Identify which cell holds the provided text, then report its [x, y] central coordinate. 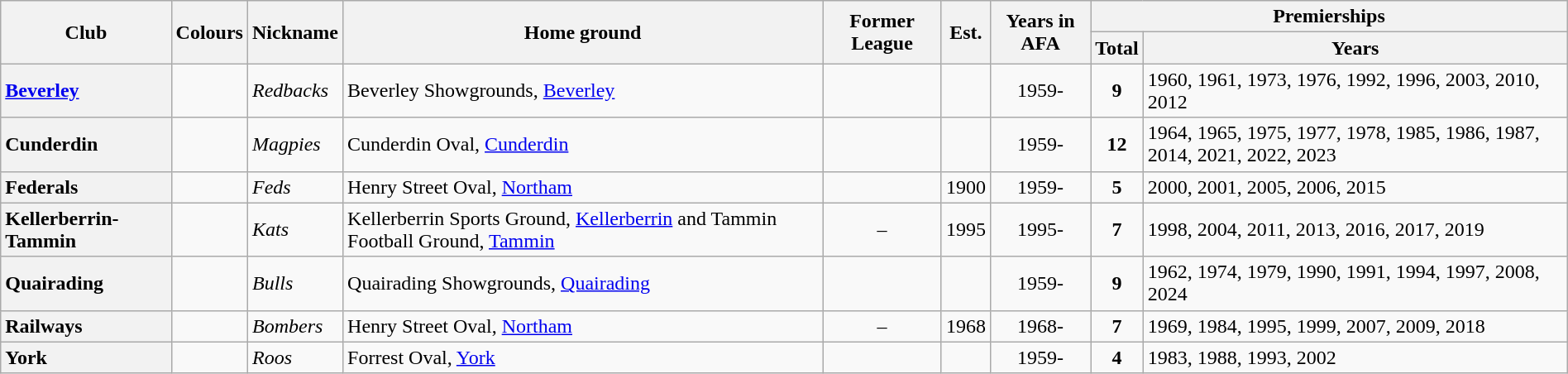
Federals [86, 187]
Years in AFA [1040, 32]
Nickname [294, 32]
Est. [966, 32]
Premierships [1330, 17]
Total [1117, 48]
4 [1117, 357]
Kellerberrin Sports Ground, Kellerberrin and Tammin Football Ground, Tammin [583, 230]
Magpies [294, 144]
Colours [209, 32]
Kellerberrin-Tammin [86, 230]
Years [1355, 48]
Bulls [294, 283]
Bombers [294, 326]
Home ground [583, 32]
1962, 1974, 1979, 1990, 1991, 1994, 1997, 2008, 2024 [1355, 283]
12 [1117, 144]
Feds [294, 187]
1969, 1984, 1995, 1999, 2007, 2009, 2018 [1355, 326]
Quairading [86, 283]
1900 [966, 187]
Redbacks [294, 91]
Quairading Showgrounds, Quairading [583, 283]
1968- [1040, 326]
5 [1117, 187]
Former League [882, 32]
Club [86, 32]
Forrest Oval, York [583, 357]
Beverley Showgrounds, Beverley [583, 91]
1998, 2004, 2011, 2013, 2016, 2017, 2019 [1355, 230]
1960, 1961, 1973, 1976, 1992, 1996, 2003, 2010, 2012 [1355, 91]
2000, 2001, 2005, 2006, 2015 [1355, 187]
Cunderdin [86, 144]
1983, 1988, 1993, 2002 [1355, 357]
York [86, 357]
Kats [294, 230]
1995- [1040, 230]
1995 [966, 230]
Cunderdin Oval, Cunderdin [583, 144]
1964, 1965, 1975, 1977, 1978, 1985, 1986, 1987, 2014, 2021, 2022, 2023 [1355, 144]
Roos [294, 357]
Railways [86, 326]
1968 [966, 326]
Beverley [86, 91]
